Locate the cell with the specified text and output its (x, y) center coordinate. 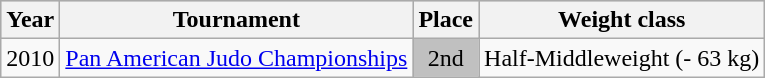
2nd (446, 58)
Year (30, 20)
Half-Middleweight (- 63 kg) (622, 58)
Tournament (236, 20)
Place (446, 20)
Pan American Judo Championships (236, 58)
2010 (30, 58)
Weight class (622, 20)
